Provide the (x, y) coordinate of the cell's center where the given text is located.  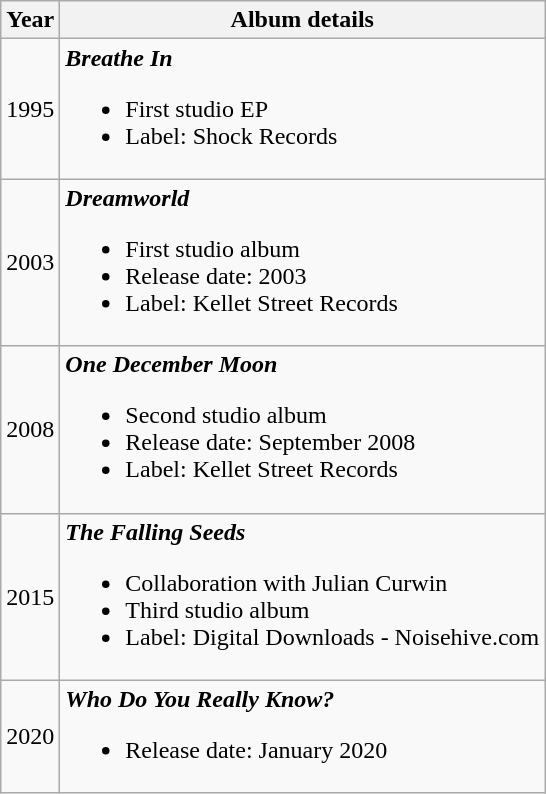
One December MoonSecond studio albumRelease date: September 2008Label: Kellet Street Records (302, 430)
2008 (30, 430)
1995 (30, 109)
2015 (30, 596)
The Falling SeedsCollaboration with Julian CurwinThird studio albumLabel: Digital Downloads - Noisehive.com (302, 596)
Who Do You Really Know?Release date: January 2020 (302, 736)
Year (30, 20)
DreamworldFirst studio albumRelease date: 2003Label: Kellet Street Records (302, 262)
2003 (30, 262)
Album details (302, 20)
2020 (30, 736)
Breathe InFirst studio EPLabel: Shock Records (302, 109)
